Find where the given text appears and provide that cell's center as [X, Y] coordinate. 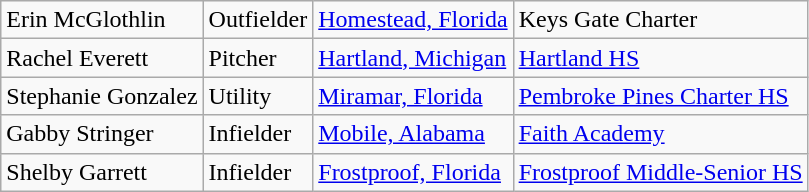
Rachel Everett [102, 58]
Shelby Garrett [102, 172]
Homestead, Florida [413, 20]
Utility [258, 96]
Frostproof Middle-Senior HS [660, 172]
Mobile, Alabama [413, 134]
Faith Academy [660, 134]
Gabby Stringer [102, 134]
Hartland HS [660, 58]
Keys Gate Charter [660, 20]
Miramar, Florida [413, 96]
Outfielder [258, 20]
Erin McGlothlin [102, 20]
Hartland, Michigan [413, 58]
Stephanie Gonzalez [102, 96]
Pitcher [258, 58]
Frostproof, Florida [413, 172]
Pembroke Pines Charter HS [660, 96]
